Provide the (X, Y) coordinate of the cell's center where the given text is located.  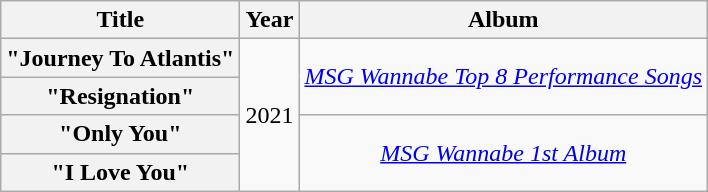
MSG Wannabe 1st Album (504, 153)
"Journey To Atlantis" (120, 58)
2021 (270, 115)
Title (120, 20)
"Only You" (120, 134)
"I Love You" (120, 172)
"Resignation" (120, 96)
Year (270, 20)
Album (504, 20)
MSG Wannabe Top 8 Performance Songs (504, 77)
